Find where the given text appears and provide that cell's center as (x, y) coordinate. 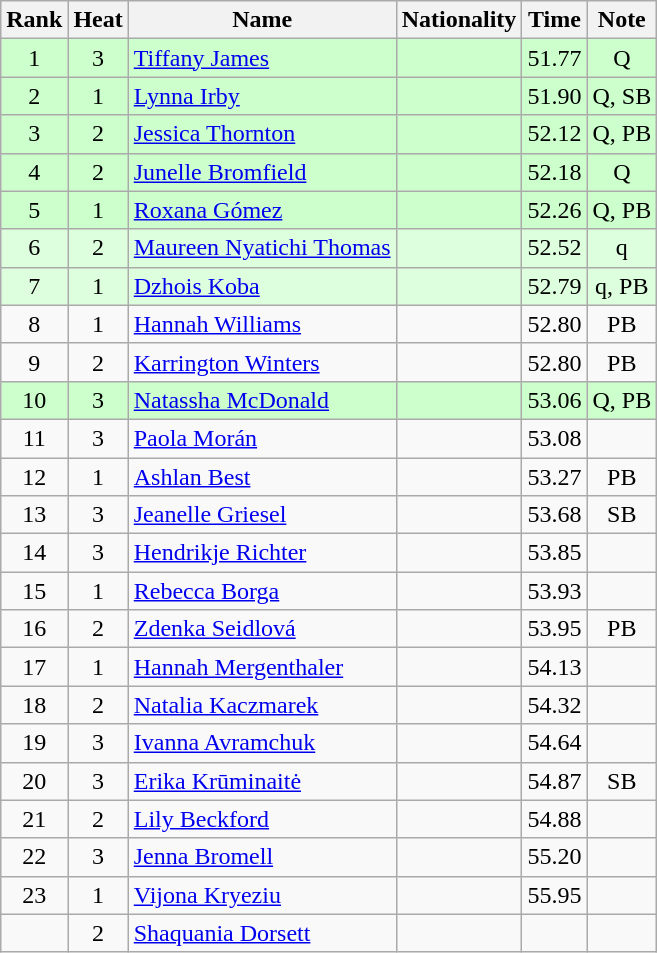
Lily Beckford (262, 819)
Note (622, 20)
23 (34, 895)
17 (34, 667)
54.64 (554, 743)
Q, SB (622, 96)
Heat (98, 20)
53.95 (554, 629)
16 (34, 629)
51.90 (554, 96)
q, PB (622, 286)
7 (34, 286)
Name (262, 20)
Ashlan Best (262, 477)
54.88 (554, 819)
Maureen Nyatichi Thomas (262, 248)
53.85 (554, 553)
52.52 (554, 248)
54.13 (554, 667)
53.08 (554, 438)
Natassha McDonald (262, 400)
10 (34, 400)
Ivanna Avramchuk (262, 743)
Paola Morán (262, 438)
19 (34, 743)
Hendrikje Richter (262, 553)
q (622, 248)
55.20 (554, 857)
52.79 (554, 286)
8 (34, 324)
Rebecca Borga (262, 591)
Jeanelle Griesel (262, 515)
18 (34, 705)
13 (34, 515)
55.95 (554, 895)
4 (34, 172)
53.27 (554, 477)
Erika Krūminaitė (262, 781)
11 (34, 438)
Roxana Gómez (262, 210)
12 (34, 477)
52.18 (554, 172)
Karrington Winters (262, 362)
54.87 (554, 781)
Time (554, 20)
6 (34, 248)
Dzhois Koba (262, 286)
5 (34, 210)
52.26 (554, 210)
53.68 (554, 515)
Lynna Irby (262, 96)
21 (34, 819)
Nationality (459, 20)
9 (34, 362)
53.93 (554, 591)
Shaquania Dorsett (262, 933)
51.77 (554, 58)
Hannah Mergenthaler (262, 667)
Natalia Kaczmarek (262, 705)
Jenna Bromell (262, 857)
Hannah Williams (262, 324)
22 (34, 857)
20 (34, 781)
54.32 (554, 705)
Jessica Thornton (262, 134)
14 (34, 553)
Junelle Bromfield (262, 172)
Rank (34, 20)
Zdenka Seidlová (262, 629)
Tiffany James (262, 58)
53.06 (554, 400)
15 (34, 591)
52.12 (554, 134)
Vijona Kryeziu (262, 895)
